Return (X, Y) of the center of cell containing provided text 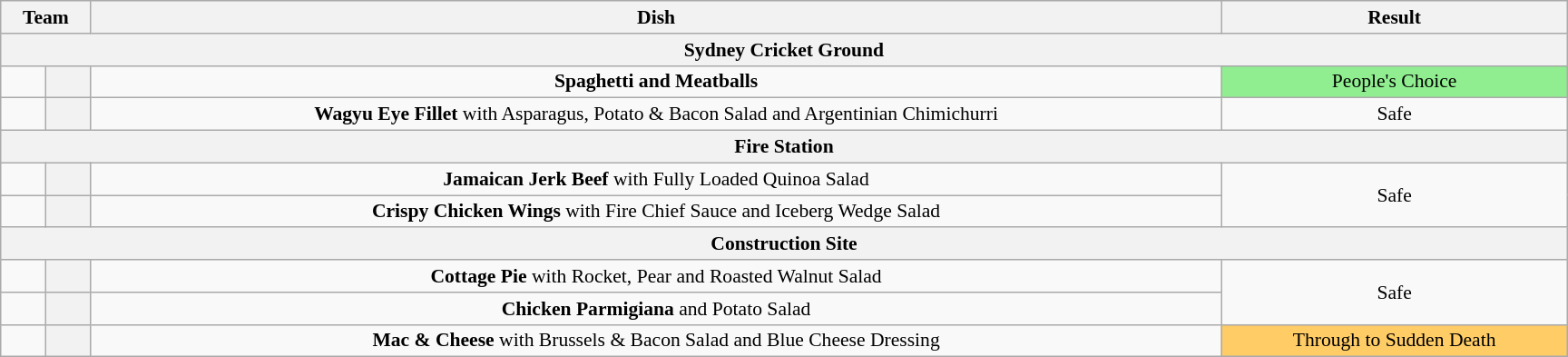
Cottage Pie with Rocket, Pear and Roasted Walnut Salad (656, 276)
Sydney Cricket Ground (784, 50)
People's Choice (1394, 82)
Through to Sudden Death (1394, 341)
Dish (656, 17)
Wagyu Eye Fillet with Asparagus, Potato & Bacon Salad and Argentinian Chimichurri (656, 114)
Crispy Chicken Wings with Fire Chief Sauce and Iceberg Wedge Salad (656, 212)
Fire Station (784, 147)
Jamaican Jerk Beef with Fully Loaded Quinoa Salad (656, 179)
Chicken Parmigiana and Potato Salad (656, 309)
Team (45, 17)
Spaghetti and Meatballs (656, 82)
Result (1394, 17)
Mac & Cheese with Brussels & Bacon Salad and Blue Cheese Dressing (656, 341)
Construction Site (784, 244)
